Output the [x, y] coordinate of the center of the cell containing the given text.  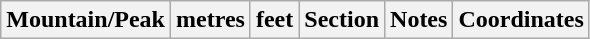
Notes [419, 20]
feet [274, 20]
Mountain/Peak [86, 20]
metres [211, 20]
Coordinates [521, 20]
Section [342, 20]
